Find where the given text appears and provide that cell's center as [X, Y] coordinate. 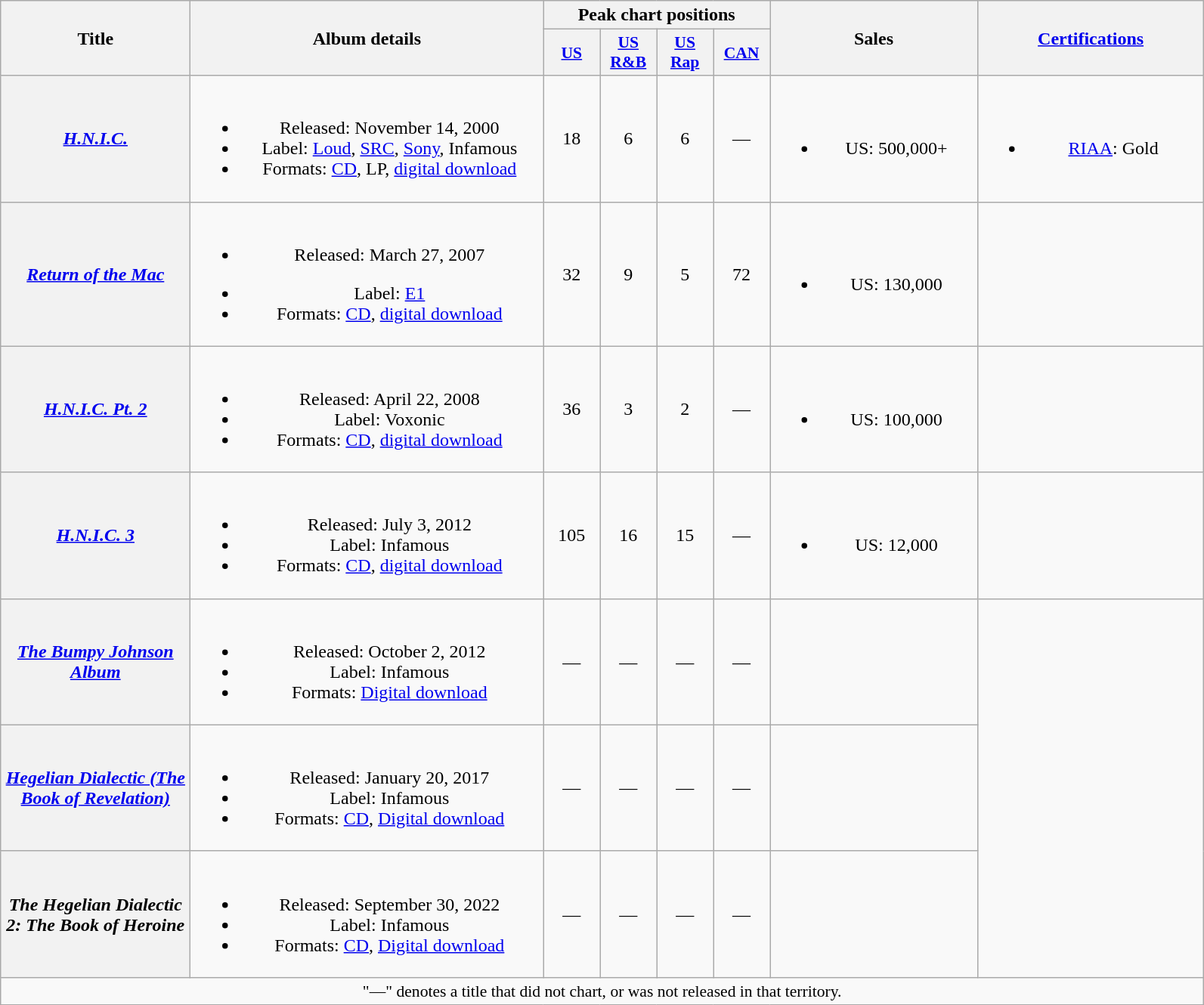
H.N.I.C. [95, 139]
US [571, 53]
US: 12,000 [874, 535]
"—" denotes a title that did not chart, or was not released in that territory. [602, 991]
Released: September 30, 2022Label: InfamousFormats: CD, Digital download [367, 914]
Sales [874, 38]
18 [571, 139]
RIAA: Gold [1091, 139]
The Hegelian Dialectic 2: The Book of Heroine [95, 914]
16 [629, 535]
US: 100,000 [874, 410]
Certifications [1091, 38]
9 [629, 274]
USRap [685, 53]
Released: March 27, 2007Label: E1Formats: CD, digital download [367, 274]
5 [685, 274]
Released: April 22, 2008Label: VoxonicFormats: CD, digital download [367, 410]
72 [742, 274]
Released: January 20, 2017Label: InfamousFormats: CD, Digital download [367, 787]
36 [571, 410]
Released: July 3, 2012Label: InfamousFormats: CD, digital download [367, 535]
The Bumpy Johnson Album [95, 662]
Return of the Mac [95, 274]
H.N.I.C. Pt. 2 [95, 410]
Released: October 2, 2012Label: InfamousFormats: Digital download [367, 662]
Hegelian Dialectic (The Book of Revelation) [95, 787]
2 [685, 410]
Title [95, 38]
US: 130,000 [874, 274]
3 [629, 410]
US R&B [629, 53]
CAN [742, 53]
Peak chart positions [657, 15]
Released: November 14, 2000Label: Loud, SRC, Sony, InfamousFormats: CD, LP, digital download [367, 139]
Album details [367, 38]
US: 500,000+ [874, 139]
15 [685, 535]
32 [571, 274]
H.N.I.C. 3 [95, 535]
105 [571, 535]
